Locate the cell with the specified text and output its [x, y] center coordinate. 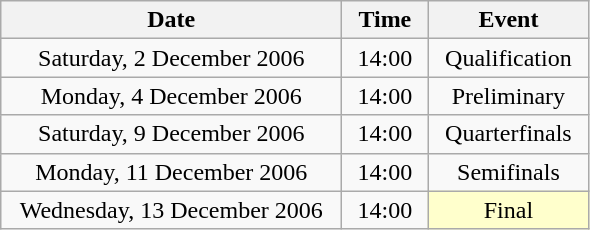
Preliminary [508, 96]
Quarterfinals [508, 134]
Saturday, 2 December 2006 [172, 58]
Monday, 4 December 2006 [172, 96]
Qualification [508, 58]
Event [508, 20]
Semifinals [508, 172]
Time [385, 20]
Date [172, 20]
Final [508, 210]
Wednesday, 13 December 2006 [172, 210]
Saturday, 9 December 2006 [172, 134]
Monday, 11 December 2006 [172, 172]
